Identify which cell holds the provided text, then report its [X, Y] central coordinate. 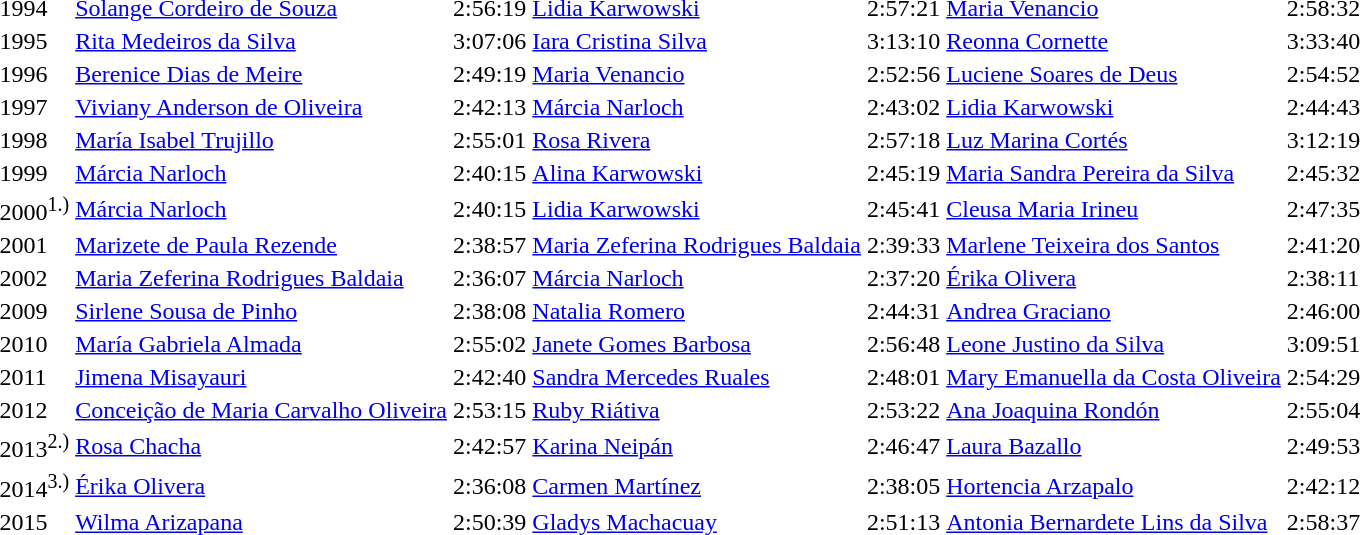
Natalia Romero [697, 311]
2:55:02 [490, 344]
2:37:20 [903, 278]
Cleusa Maria Irineu [1114, 209]
2:48:01 [903, 377]
3:13:10 [903, 41]
2:38:57 [490, 245]
María Isabel Trujillo [262, 140]
3:07:06 [490, 41]
Maria Venancio [697, 74]
Alina Karwowski [697, 173]
2:53:22 [903, 410]
2:43:02 [903, 107]
Viviany Anderson de Oliveira [262, 107]
Rita Medeiros da Silva [262, 41]
Luz Marina Cortés [1114, 140]
Ruby Riátiva [697, 410]
Maria Sandra Pereira da Silva [1114, 173]
2:38:08 [490, 311]
2:49:19 [490, 74]
Marizete de Paula Rezende [262, 245]
Iara Cristina Silva [697, 41]
Jimena Misayauri [262, 377]
Hortencia Arzapalo [1114, 486]
Carmen Martínez [697, 486]
Sandra Mercedes Ruales [697, 377]
Andrea Graciano [1114, 311]
Leone Justino da Silva [1114, 344]
Karina Neipán [697, 446]
2:44:31 [903, 311]
2:42:13 [490, 107]
2:46:47 [903, 446]
Mary Emanuella da Costa Oliveira [1114, 377]
2:52:56 [903, 74]
2:57:18 [903, 140]
Sirlene Sousa de Pinho [262, 311]
2:56:48 [903, 344]
Berenice Dias de Meire [262, 74]
Luciene Soares de Deus [1114, 74]
Janete Gomes Barbosa [697, 344]
2:42:40 [490, 377]
2:55:01 [490, 140]
Laura Bazallo [1114, 446]
María Gabriela Almada [262, 344]
2:36:07 [490, 278]
Conceição de Maria Carvalho Oliveira [262, 410]
2:38:05 [903, 486]
Rosa Chacha [262, 446]
2:45:41 [903, 209]
2:45:19 [903, 173]
2:42:57 [490, 446]
2:53:15 [490, 410]
2:36:08 [490, 486]
Rosa Rivera [697, 140]
Reonna Cornette [1114, 41]
2:39:33 [903, 245]
Ana Joaquina Rondón [1114, 410]
Marlene Teixeira dos Santos [1114, 245]
